From the cell containing the given text, extract its center point as (x, y) coordinate. 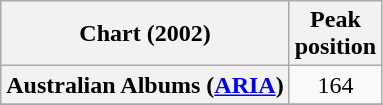
164 (335, 85)
Peakposition (335, 34)
Chart (2002) (145, 34)
Australian Albums (ARIA) (145, 85)
